Return (x, y) of the center of cell containing provided text 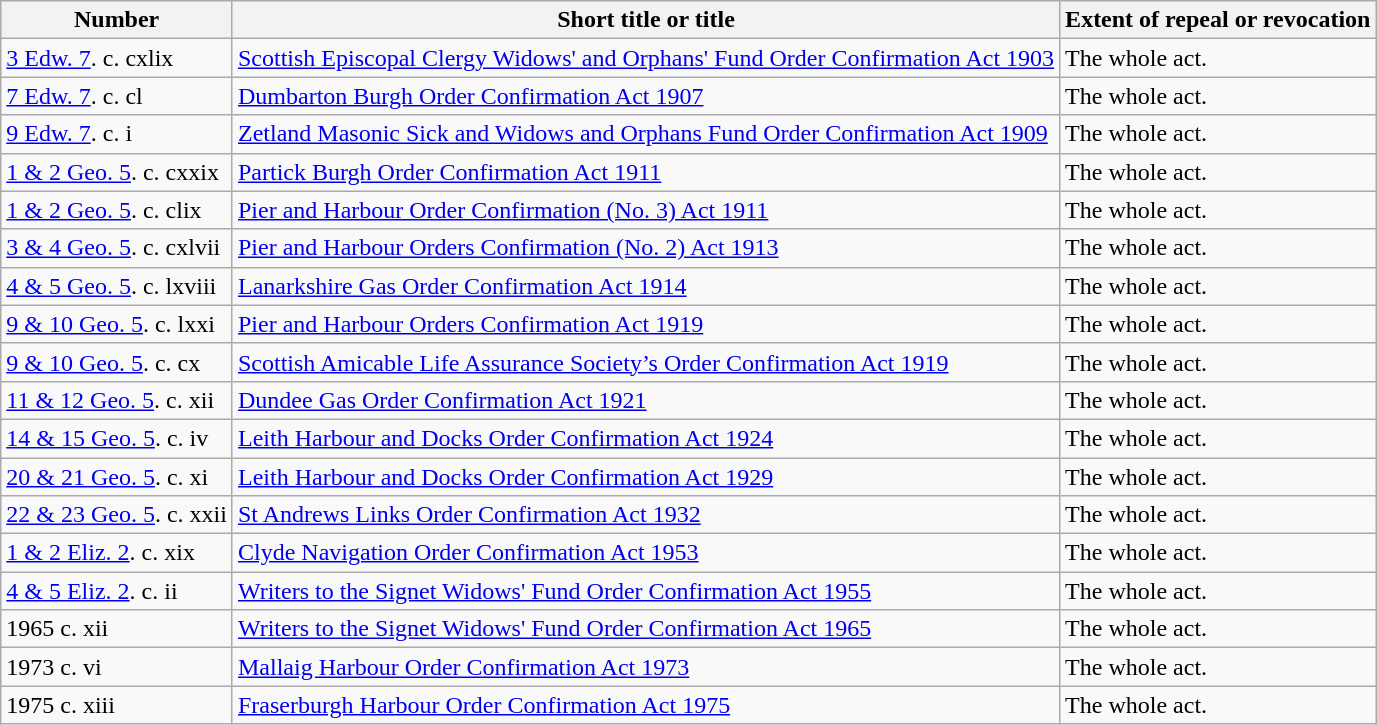
4 & 5 Geo. 5. c. lxviii (117, 286)
Scottish Episcopal Clergy Widows' and Orphans' Fund Order Confirmation Act 1903 (646, 58)
1 & 2 Geo. 5. c. cxxix (117, 172)
Fraserburgh Harbour Order Confirmation Act 1975 (646, 705)
Pier and Harbour Orders Confirmation Act 1919 (646, 324)
14 & 15 Geo. 5. c. iv (117, 438)
Writers to the Signet Widows' Fund Order Confirmation Act 1965 (646, 629)
9 & 10 Geo. 5. c. lxxi (117, 324)
Leith Harbour and Docks Order Confirmation Act 1924 (646, 438)
4 & 5 Eliz. 2. c. ii (117, 591)
Dumbarton Burgh Order Confirmation Act 1907 (646, 96)
1 & 2 Geo. 5. c. clix (117, 210)
7 Edw. 7. c. cl (117, 96)
Partick Burgh Order Confirmation Act 1911 (646, 172)
Short title or title (646, 20)
Dundee Gas Order Confirmation Act 1921 (646, 400)
1975 c. xiii (117, 705)
Number (117, 20)
1973 c. vi (117, 667)
11 & 12 Geo. 5. c. xii (117, 400)
20 & 21 Geo. 5. c. xi (117, 477)
Lanarkshire Gas Order Confirmation Act 1914 (646, 286)
Clyde Navigation Order Confirmation Act 1953 (646, 553)
Pier and Harbour Order Confirmation (No. 3) Act 1911 (646, 210)
St Andrews Links Order Confirmation Act 1932 (646, 515)
1965 c. xii (117, 629)
Zetland Masonic Sick and Widows and Orphans Fund Order Confirmation Act 1909 (646, 134)
22 & 23 Geo. 5. c. xxii (117, 515)
Pier and Harbour Orders Confirmation (No. 2) Act 1913 (646, 248)
Writers to the Signet Widows' Fund Order Confirmation Act 1955 (646, 591)
1 & 2 Eliz. 2. c. xix (117, 553)
Leith Harbour and Docks Order Confirmation Act 1929 (646, 477)
9 Edw. 7. c. i (117, 134)
3 Edw. 7. c. cxlix (117, 58)
Scottish Amicable Life Assurance Society’s Order Confirmation Act 1919 (646, 362)
Extent of repeal or revocation (1218, 20)
3 & 4 Geo. 5. c. cxlvii (117, 248)
Mallaig Harbour Order Confirmation Act 1973 (646, 667)
9 & 10 Geo. 5. c. cx (117, 362)
